Identify which cell holds the provided text, then report its (X, Y) central coordinate. 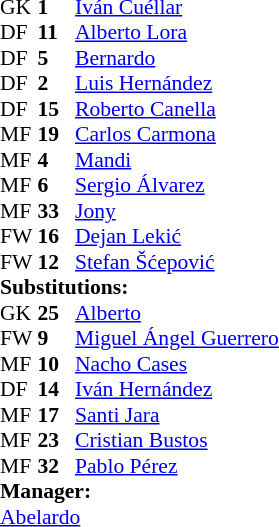
9 (57, 339)
11 (57, 33)
19 (57, 135)
Mandi (177, 160)
25 (57, 313)
Jony (177, 211)
Cristian Bustos (177, 441)
Miguel Ángel Guerrero (177, 339)
Nacho Cases (177, 364)
23 (57, 441)
Roberto Canella (177, 109)
15 (57, 109)
Stefan Šćepović (177, 262)
12 (57, 262)
Pablo Pérez (177, 466)
GK (19, 313)
Sergio Álvarez (177, 185)
2 (57, 83)
Iván Hernández (177, 389)
10 (57, 364)
Santi Jara (177, 415)
6 (57, 185)
Dejan Lekić (177, 237)
Substitutions: (140, 287)
4 (57, 160)
Carlos Carmona (177, 135)
Bernardo (177, 58)
17 (57, 415)
5 (57, 58)
16 (57, 237)
32 (57, 466)
Luis Hernández (177, 83)
Alberto (177, 313)
Manager: (140, 491)
Alberto Lora (177, 33)
33 (57, 211)
14 (57, 389)
